Capture the cell that displays the provided text and extract its (X, Y) central coordinate. 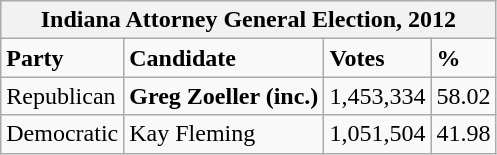
Candidate (224, 58)
Votes (378, 58)
1,051,504 (378, 134)
Greg Zoeller (inc.) (224, 96)
Indiana Attorney General Election, 2012 (248, 20)
Democratic (62, 134)
Republican (62, 96)
1,453,334 (378, 96)
Party (62, 58)
Kay Fleming (224, 134)
41.98 (464, 134)
% (464, 58)
58.02 (464, 96)
